Provide the (x, y) coordinate of the cell's center where the given text is located.  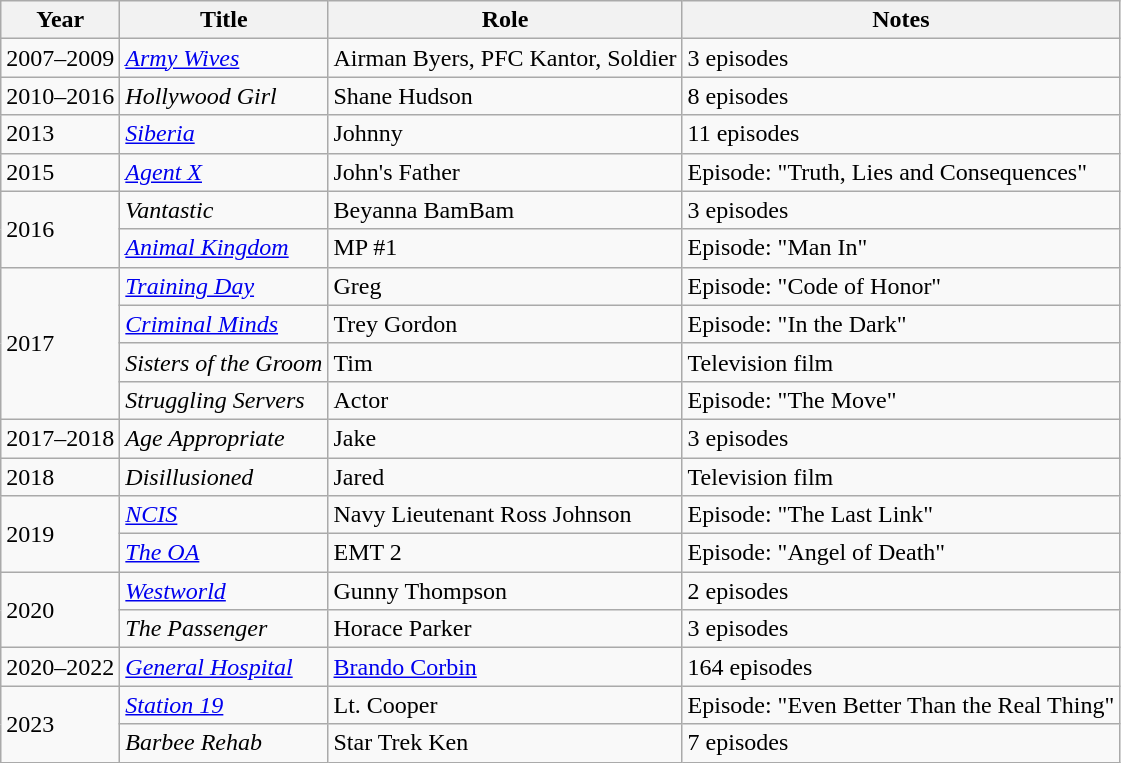
Jared (505, 477)
Episode: "Code of Honor" (901, 286)
2017–2018 (60, 438)
Beyanna BamBam (505, 210)
2010–2016 (60, 96)
EMT 2 (505, 553)
Westworld (224, 591)
Jake (505, 438)
Siberia (224, 134)
Station 19 (224, 705)
John's Father (505, 172)
Episode: "Angel of Death" (901, 553)
Lt. Cooper (505, 705)
Disillusioned (224, 477)
Tim (505, 362)
Year (60, 20)
2019 (60, 534)
MP #1 (505, 248)
Sisters of the Groom (224, 362)
Army Wives (224, 58)
2023 (60, 724)
Notes (901, 20)
Vantastic (224, 210)
Navy Lieutenant Ross Johnson (505, 515)
2 episodes (901, 591)
Episode: "In the Dark" (901, 324)
Episode: "Man In" (901, 248)
Agent X (224, 172)
The OA (224, 553)
2020–2022 (60, 667)
Trey Gordon (505, 324)
Horace Parker (505, 629)
Episode: "The Move" (901, 400)
Shane Hudson (505, 96)
Episode: "Truth, Lies and Consequences" (901, 172)
2018 (60, 477)
Brando Corbin (505, 667)
2007–2009 (60, 58)
Animal Kingdom (224, 248)
Title (224, 20)
General Hospital (224, 667)
Age Appropriate (224, 438)
Struggling Servers (224, 400)
7 episodes (901, 743)
Episode: "Even Better Than the Real Thing" (901, 705)
8 episodes (901, 96)
Barbee Rehab (224, 743)
11 episodes (901, 134)
Episode: "The Last Link" (901, 515)
Airman Byers, PFC Kantor, Soldier (505, 58)
164 episodes (901, 667)
Hollywood Girl (224, 96)
Greg (505, 286)
Training Day (224, 286)
2013 (60, 134)
2017 (60, 343)
2015 (60, 172)
The Passenger (224, 629)
Star Trek Ken (505, 743)
NCIS (224, 515)
Criminal Minds (224, 324)
Actor (505, 400)
Gunny Thompson (505, 591)
2020 (60, 610)
2016 (60, 229)
Johnny (505, 134)
Role (505, 20)
